Return the (X, Y) coordinate for the center point of the cell that contains the specified text.  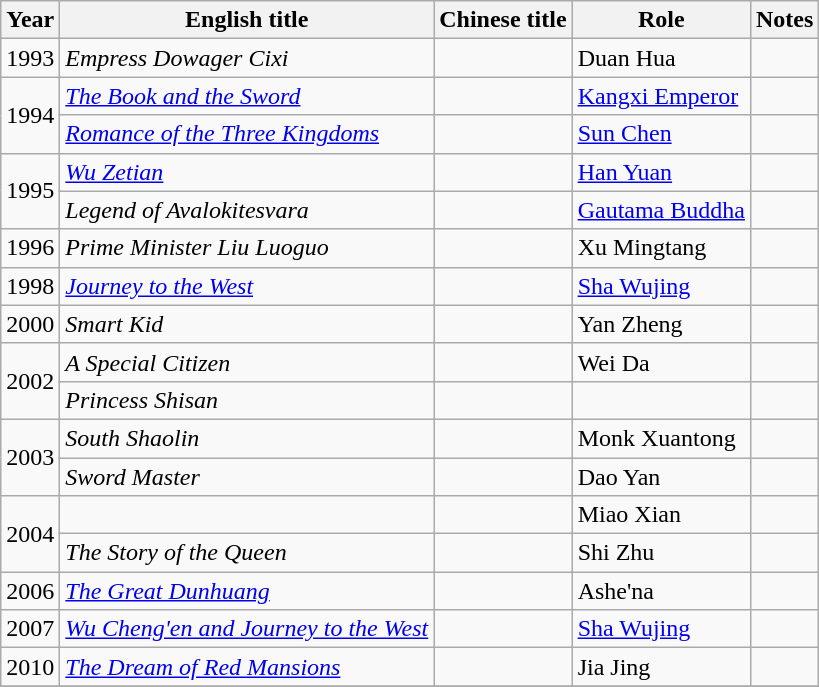
Gautama Buddha (661, 210)
2002 (30, 381)
1998 (30, 286)
Romance of the Three Kingdoms (247, 134)
2006 (30, 591)
1995 (30, 191)
2007 (30, 629)
Sun Chen (661, 134)
The Story of the Queen (247, 553)
Jia Jing (661, 667)
Miao Xian (661, 515)
Princess Shisan (247, 400)
South Shaolin (247, 438)
Wei Da (661, 362)
The Great Dunhuang (247, 591)
Role (661, 20)
The Book and the Sword (247, 96)
Prime Minister Liu Luoguo (247, 248)
Year (30, 20)
Chinese title (503, 20)
1994 (30, 115)
1996 (30, 248)
2004 (30, 534)
Duan Hua (661, 58)
The Dream of Red Mansions (247, 667)
English title (247, 20)
Yan Zheng (661, 324)
Shi Zhu (661, 553)
Wu Cheng'en and Journey to the West (247, 629)
Wu Zetian (247, 172)
Kangxi Emperor (661, 96)
A Special Citizen (247, 362)
Xu Mingtang (661, 248)
Han Yuan (661, 172)
2000 (30, 324)
Ashe'na (661, 591)
Journey to the West (247, 286)
2010 (30, 667)
Smart Kid (247, 324)
Legend of Avalokitesvara (247, 210)
Monk Xuantong (661, 438)
Sword Master (247, 477)
Dao Yan (661, 477)
1993 (30, 58)
Notes (784, 20)
2003 (30, 457)
Empress Dowager Cixi (247, 58)
